From the cell containing the given text, extract its center point as [X, Y] coordinate. 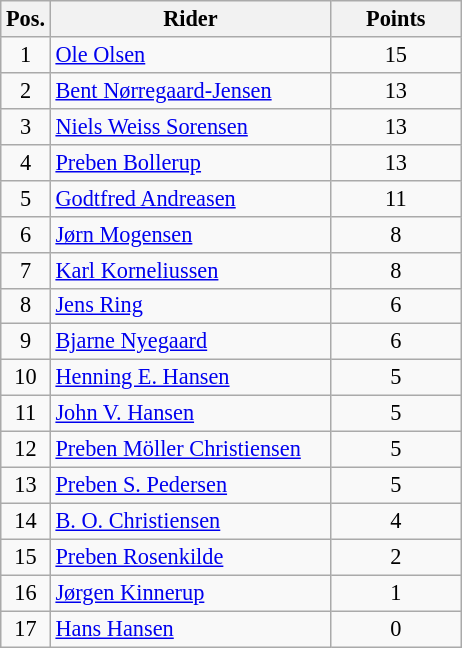
Preben Rosenkilde [190, 557]
Preben Bollerup [190, 162]
14 [26, 521]
B. O. Christiensen [190, 521]
Karl Korneliussen [190, 270]
Bjarne Nyegaard [190, 342]
Hans Hansen [190, 629]
Jørgen Kinnerup [190, 593]
17 [26, 629]
16 [26, 593]
7 [26, 270]
Preben Möller Christiensen [190, 450]
Bent Nørregaard-Jensen [190, 90]
Preben S. Pedersen [190, 485]
John V. Hansen [190, 414]
Pos. [26, 19]
Henning E. Hansen [190, 378]
Niels Weiss Sorensen [190, 126]
Jens Ring [190, 306]
Points [396, 19]
Rider [190, 19]
10 [26, 378]
12 [26, 450]
Godtfred Andreasen [190, 198]
3 [26, 126]
0 [396, 629]
Ole Olsen [190, 55]
Jørn Mogensen [190, 234]
9 [26, 342]
